Provide the [X, Y] coordinate of the cell's center where the given text is located.  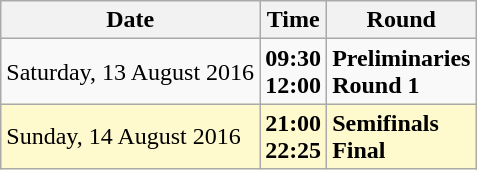
Date [130, 20]
SemifinalsFinal [402, 136]
09:3012:00 [294, 72]
Sunday, 14 August 2016 [130, 136]
Saturday, 13 August 2016 [130, 72]
Round [402, 20]
PreliminariesRound 1 [402, 72]
21:0022:25 [294, 136]
Time [294, 20]
